Extract the [X, Y] coordinate from the center of the cell holding the provided text.  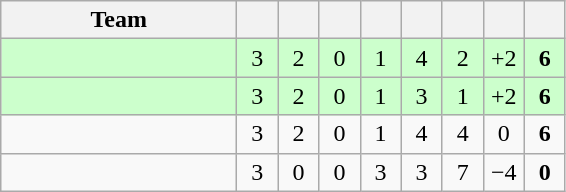
Team [119, 20]
7 [462, 172]
−4 [504, 172]
